Return (X, Y) of the center of cell containing provided text 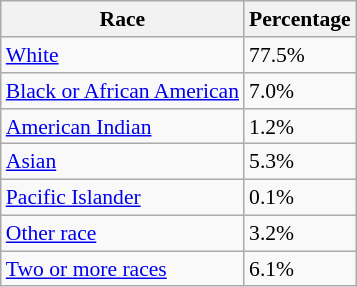
American Indian (122, 126)
Black or African American (122, 91)
Percentage (300, 19)
0.1% (300, 197)
Other race (122, 233)
3.2% (300, 233)
Asian (122, 162)
Two or more races (122, 269)
77.5% (300, 55)
1.2% (300, 126)
White (122, 55)
5.3% (300, 162)
7.0% (300, 91)
Pacific Islander (122, 197)
6.1% (300, 269)
Race (122, 19)
